Output the (x, y) coordinate of the center of the cell containing the given text.  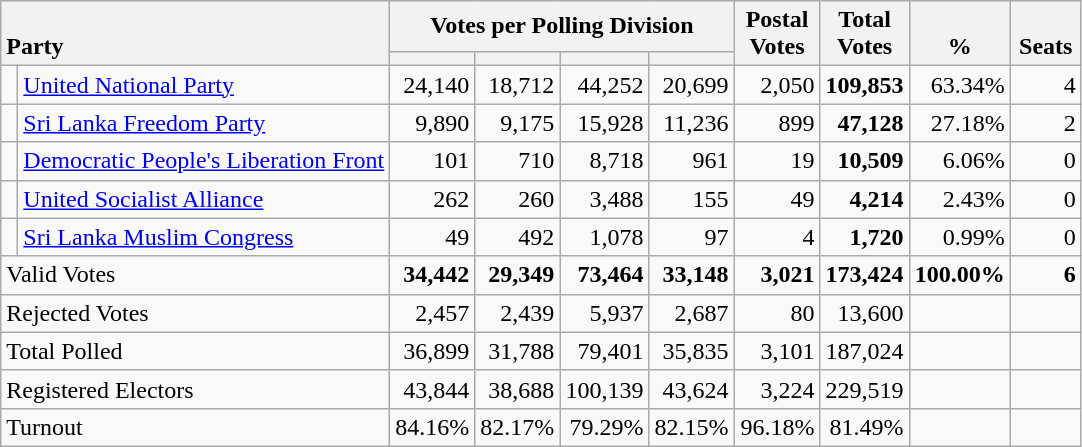
82.17% (518, 427)
9,890 (432, 123)
97 (692, 237)
2,457 (432, 313)
229,519 (864, 389)
Total Polled (196, 351)
101 (432, 161)
2 (1046, 123)
2,439 (518, 313)
44,252 (604, 85)
10,509 (864, 161)
79,401 (604, 351)
Sri Lanka Freedom Party (204, 123)
100.00% (960, 275)
63.34% (960, 85)
United National Party (204, 85)
18,712 (518, 85)
73,464 (604, 275)
1,720 (864, 237)
13,600 (864, 313)
961 (692, 161)
Turnout (196, 427)
35,835 (692, 351)
81.49% (864, 427)
Registered Electors (196, 389)
9,175 (518, 123)
2,050 (777, 85)
0.99% (960, 237)
36,899 (432, 351)
Party (196, 34)
262 (432, 199)
6.06% (960, 161)
20,699 (692, 85)
100,139 (604, 389)
2.43% (960, 199)
19 (777, 161)
80 (777, 313)
24,140 (432, 85)
187,024 (864, 351)
Seats (1046, 34)
260 (518, 199)
15,928 (604, 123)
Rejected Votes (196, 313)
47,128 (864, 123)
Democratic People's Liberation Front (204, 161)
109,853 (864, 85)
11,236 (692, 123)
PostalVotes (777, 34)
3,488 (604, 199)
38,688 (518, 389)
492 (518, 237)
United Socialist Alliance (204, 199)
79.29% (604, 427)
27.18% (960, 123)
Sri Lanka Muslim Congress (204, 237)
710 (518, 161)
84.16% (432, 427)
82.15% (692, 427)
6 (1046, 275)
155 (692, 199)
Total Votes (864, 34)
43,844 (432, 389)
Valid Votes (196, 275)
29,349 (518, 275)
1,078 (604, 237)
5,937 (604, 313)
% (960, 34)
3,101 (777, 351)
34,442 (432, 275)
96.18% (777, 427)
173,424 (864, 275)
899 (777, 123)
4,214 (864, 199)
Votes per Polling Division (562, 26)
3,224 (777, 389)
33,148 (692, 275)
43,624 (692, 389)
31,788 (518, 351)
8,718 (604, 161)
2,687 (692, 313)
3,021 (777, 275)
